For the text-containing cell, return its midpoint in [X, Y] coordinate format. 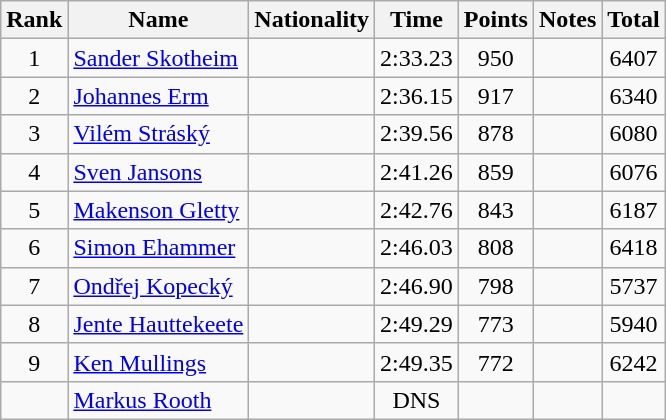
Jente Hauttekeete [158, 324]
5 [34, 210]
DNS [417, 400]
6407 [634, 58]
2:46.90 [417, 286]
Sander Skotheim [158, 58]
4 [34, 172]
6080 [634, 134]
2:49.29 [417, 324]
2:42.76 [417, 210]
950 [496, 58]
917 [496, 96]
Ken Mullings [158, 362]
Notes [567, 20]
6340 [634, 96]
808 [496, 248]
Nationality [312, 20]
2:41.26 [417, 172]
773 [496, 324]
Ondřej Kopecký [158, 286]
Time [417, 20]
6418 [634, 248]
878 [496, 134]
2:36.15 [417, 96]
3 [34, 134]
Makenson Gletty [158, 210]
2:49.35 [417, 362]
1 [34, 58]
843 [496, 210]
Markus Rooth [158, 400]
798 [496, 286]
5737 [634, 286]
2:33.23 [417, 58]
2 [34, 96]
859 [496, 172]
2:39.56 [417, 134]
Points [496, 20]
772 [496, 362]
Name [158, 20]
Sven Jansons [158, 172]
7 [34, 286]
9 [34, 362]
Vilém Stráský [158, 134]
8 [34, 324]
2:46.03 [417, 248]
6187 [634, 210]
5940 [634, 324]
6076 [634, 172]
Total [634, 20]
Simon Ehammer [158, 248]
6242 [634, 362]
Johannes Erm [158, 96]
Rank [34, 20]
6 [34, 248]
